For the text-containing cell, return its midpoint in (x, y) coordinate format. 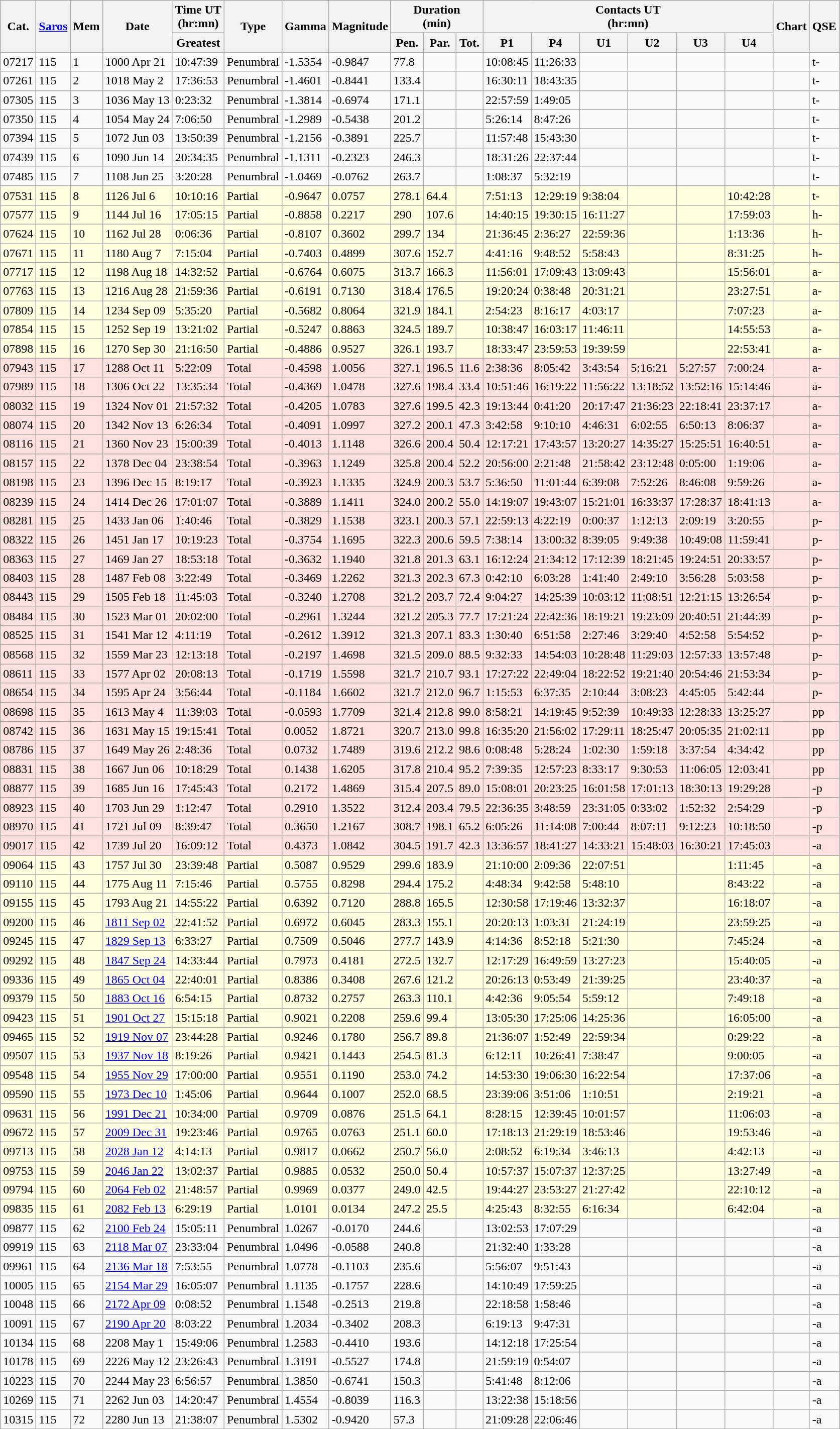
14:19:45 (555, 712)
10:26:41 (555, 1056)
21:32:40 (507, 1247)
4:34:42 (749, 750)
9 (86, 214)
0.1007 (359, 1094)
Magnitude (359, 26)
9:38:04 (604, 195)
13:27:49 (749, 1171)
1108 Jun 25 (138, 176)
3:22:49 (198, 578)
324.9 (407, 482)
17:12:39 (604, 559)
1577 Apr 02 (138, 674)
6:19:13 (507, 1324)
08157 (18, 463)
1126 Jul 6 (138, 195)
14:54:03 (555, 654)
278.1 (407, 195)
2009 Dec 31 (138, 1132)
13:50:39 (198, 138)
09631 (18, 1113)
17:18:13 (507, 1132)
2046 Jan 22 (138, 1171)
1613 May 4 (138, 712)
1:13:36 (749, 234)
1:58:46 (555, 1304)
19:23:46 (198, 1132)
15:40:05 (749, 960)
08742 (18, 731)
8:12:06 (555, 1381)
17:29:11 (604, 731)
201.2 (407, 119)
U4 (749, 43)
1505 Feb 18 (138, 597)
20:26:13 (507, 979)
6:51:58 (555, 635)
17:01:13 (652, 788)
13:02:37 (198, 1171)
23:59:53 (555, 349)
-1.2156 (306, 138)
6:56:57 (198, 1381)
2100 Feb 24 (138, 1228)
22:06:46 (555, 1419)
11:06:05 (700, 769)
30 (86, 616)
319.6 (407, 750)
15:48:03 (652, 845)
-0.3829 (306, 520)
7:06:50 (198, 119)
2:48:36 (198, 750)
0.8298 (359, 884)
1.5302 (306, 1419)
-0.4013 (306, 444)
1523 Mar 01 (138, 616)
-0.1757 (359, 1285)
-1.3814 (306, 100)
1216 Aug 28 (138, 291)
11:56:22 (604, 387)
23:53:27 (555, 1190)
1342 Nov 13 (138, 425)
0:29:22 (749, 1037)
8:05:42 (555, 368)
0.0732 (306, 750)
08403 (18, 578)
1.5598 (359, 674)
7:52:26 (652, 482)
5:21:30 (604, 941)
0.5087 (306, 864)
152.7 (440, 253)
1:08:37 (507, 176)
12:57:23 (555, 769)
17:45:03 (749, 845)
0.6392 (306, 903)
18:53:46 (604, 1132)
20:33:57 (749, 559)
17:28:37 (700, 501)
55.0 (469, 501)
-1.5354 (306, 62)
18:25:47 (652, 731)
57 (86, 1132)
Type (253, 26)
317.8 (407, 769)
55 (86, 1094)
08322 (18, 539)
0.5755 (306, 884)
21:44:39 (749, 616)
22:10:12 (749, 1190)
15:15:18 (198, 1018)
150.3 (407, 1381)
0.2217 (359, 214)
23:44:28 (198, 1037)
10:51:46 (507, 387)
23:40:37 (749, 979)
17:25:06 (555, 1018)
1036 May 13 (138, 100)
1.7709 (359, 712)
8:32:55 (555, 1209)
1.1940 (359, 559)
08239 (18, 501)
64.1 (440, 1113)
11:59:41 (749, 539)
07531 (18, 195)
3:46:13 (604, 1151)
16 (86, 349)
19:13:44 (507, 406)
11:26:33 (555, 62)
51 (86, 1018)
1.1538 (359, 520)
1270 Sep 30 (138, 349)
08831 (18, 769)
15:00:39 (198, 444)
16:30:21 (700, 845)
19:15:41 (198, 731)
14:55:53 (749, 329)
Gamma (306, 26)
3:20:28 (198, 176)
65.2 (469, 826)
-1.0469 (306, 176)
9:52:39 (604, 712)
1757 Jul 30 (138, 864)
1.0783 (359, 406)
321.8 (407, 559)
5:35:20 (198, 310)
07943 (18, 368)
52.2 (469, 463)
17:05:15 (198, 214)
89.0 (469, 788)
10178 (18, 1362)
08611 (18, 674)
247.2 (407, 1209)
-0.9647 (306, 195)
17:09:43 (555, 272)
212.2 (440, 750)
14 (86, 310)
33 (86, 674)
-0.1719 (306, 674)
-0.6741 (359, 1381)
23:27:51 (749, 291)
1847 Sep 24 (138, 960)
1:59:18 (652, 750)
09919 (18, 1247)
12:30:58 (507, 903)
0.2910 (306, 807)
246.3 (407, 157)
1 (86, 62)
228.6 (407, 1285)
6:37:35 (555, 693)
22:59:36 (604, 234)
5:28:24 (555, 750)
254.5 (407, 1056)
213.0 (440, 731)
09292 (18, 960)
10:42:28 (749, 195)
10:08:45 (507, 62)
9:04:27 (507, 597)
8:43:22 (749, 884)
1.0056 (359, 368)
1973 Dec 10 (138, 1094)
6:02:55 (652, 425)
-0.8858 (306, 214)
8:52:18 (555, 941)
-0.4205 (306, 406)
198.1 (440, 826)
209.0 (440, 654)
8:31:25 (749, 253)
16:09:12 (198, 845)
13:52:16 (700, 387)
20 (86, 425)
1991 Dec 21 (138, 1113)
0:08:52 (198, 1304)
63.1 (469, 559)
318.4 (407, 291)
11:57:48 (507, 138)
52 (86, 1037)
6:19:34 (555, 1151)
251.1 (407, 1132)
47.3 (469, 425)
09110 (18, 884)
-0.2513 (359, 1304)
9:51:43 (555, 1266)
21:16:50 (198, 349)
10:49:08 (700, 539)
3:43:54 (604, 368)
16:01:58 (604, 788)
7:38:14 (507, 539)
1:45:06 (198, 1094)
4 (86, 119)
-1.2989 (306, 119)
9:10:10 (555, 425)
-0.3923 (306, 482)
6:03:28 (555, 578)
7 (86, 176)
17:27:22 (507, 674)
1.2034 (306, 1324)
07671 (18, 253)
08074 (18, 425)
0.3650 (306, 826)
10:19:23 (198, 539)
46 (86, 922)
19:53:46 (749, 1132)
1.1548 (306, 1304)
14:19:07 (507, 501)
5:27:57 (700, 368)
11:06:03 (749, 1113)
250.7 (407, 1151)
64.4 (440, 195)
64 (86, 1266)
1.1148 (359, 444)
14:53:30 (507, 1075)
10048 (18, 1304)
322.3 (407, 539)
15 (86, 329)
9:42:58 (555, 884)
1306 Oct 22 (138, 387)
-0.0762 (359, 176)
P4 (555, 43)
202.3 (440, 578)
14:33:21 (604, 845)
0:41:20 (555, 406)
19:23:09 (652, 616)
0.9885 (306, 1171)
13:25:27 (749, 712)
1:12:47 (198, 807)
10:10:16 (198, 195)
1.3244 (359, 616)
23 (86, 482)
6:05:26 (507, 826)
0.9817 (306, 1151)
15:43:30 (555, 138)
14:25:36 (604, 1018)
-0.5247 (306, 329)
8:58:21 (507, 712)
22:18:58 (507, 1304)
10091 (18, 1324)
0.8732 (306, 999)
4:03:17 (604, 310)
89.8 (440, 1037)
-0.3632 (306, 559)
2262 Jun 03 (138, 1400)
-0.3963 (306, 463)
0.0757 (359, 195)
11:46:11 (604, 329)
68.5 (440, 1094)
17:36:53 (198, 81)
77.8 (407, 62)
8:46:08 (700, 482)
1414 Dec 26 (138, 501)
14:33:44 (198, 960)
252.0 (407, 1094)
-0.4091 (306, 425)
09155 (18, 903)
283.3 (407, 922)
Mem (86, 26)
0.9021 (306, 1018)
17:37:06 (749, 1075)
21:53:34 (749, 674)
11:29:03 (652, 654)
1.2583 (306, 1343)
143.9 (440, 941)
-0.5527 (359, 1362)
1:02:30 (604, 750)
315.4 (407, 788)
210.4 (440, 769)
U1 (604, 43)
Contacts UT(hr:mn) (628, 17)
07898 (18, 349)
17:59:25 (555, 1285)
5:26:14 (507, 119)
9:30:53 (652, 769)
14:12:18 (507, 1343)
18:43:35 (555, 81)
07439 (18, 157)
12:17:29 (507, 960)
68 (86, 1343)
1919 Nov 07 (138, 1037)
9:00:05 (749, 1056)
1.1411 (359, 501)
09379 (18, 999)
19:29:28 (749, 788)
8:47:26 (555, 119)
22 (86, 463)
08198 (18, 482)
212.8 (440, 712)
6:12:11 (507, 1056)
12:13:18 (198, 654)
299.7 (407, 234)
11:56:01 (507, 272)
4:42:36 (507, 999)
10:03:12 (604, 597)
45 (86, 903)
196.5 (440, 368)
8:19:17 (198, 482)
59 (86, 1171)
9:12:23 (700, 826)
1.0842 (359, 845)
121.2 (440, 979)
1:15:53 (507, 693)
0.7973 (306, 960)
99.4 (440, 1018)
9:32:33 (507, 654)
3:42:58 (507, 425)
16:05:00 (749, 1018)
0.8863 (359, 329)
53.7 (469, 482)
0.1190 (359, 1075)
0.9529 (359, 864)
313.7 (407, 272)
1.8721 (359, 731)
1703 Jun 29 (138, 807)
07809 (18, 310)
0.9421 (306, 1056)
17 (86, 368)
263.3 (407, 999)
0.5046 (359, 941)
98.6 (469, 750)
107.6 (440, 214)
-0.3402 (359, 1324)
65 (86, 1285)
2244 May 23 (138, 1381)
-0.6764 (306, 272)
5:36:50 (507, 482)
1:40:46 (198, 520)
41 (86, 826)
95.2 (469, 769)
61 (86, 1209)
70 (86, 1381)
320.7 (407, 731)
1:41:40 (604, 578)
18:30:13 (700, 788)
20:20:13 (507, 922)
60 (86, 1190)
09590 (18, 1094)
9:05:54 (555, 999)
25 (86, 520)
2028 Jan 12 (138, 1151)
07854 (18, 329)
4:52:58 (700, 635)
18:22:52 (604, 674)
-0.5438 (359, 119)
60.0 (440, 1132)
7:38:47 (604, 1056)
22:42:36 (555, 616)
17:19:46 (555, 903)
21:57:32 (198, 406)
6:42:04 (749, 1209)
-1.4601 (306, 81)
58 (86, 1151)
0.9527 (359, 349)
1.0778 (306, 1266)
1685 Jun 16 (138, 788)
15:07:37 (555, 1171)
1721 Jul 09 (138, 826)
08568 (18, 654)
2154 Mar 29 (138, 1285)
08484 (18, 616)
09200 (18, 922)
327.2 (407, 425)
Chart (791, 26)
2226 May 12 (138, 1362)
18:41:13 (749, 501)
21:29:19 (555, 1132)
1667 Jun 06 (138, 769)
7:15:04 (198, 253)
72 (86, 1419)
15:25:51 (700, 444)
07577 (18, 214)
12:03:41 (749, 769)
7:15:46 (198, 884)
0.1438 (306, 769)
09245 (18, 941)
0:54:07 (555, 1362)
290 (407, 214)
9:47:31 (555, 1324)
0:05:00 (700, 463)
08443 (18, 597)
1:19:06 (749, 463)
22:57:59 (507, 100)
5:56:07 (507, 1266)
1234 Sep 09 (138, 310)
1433 Jan 06 (138, 520)
13:05:30 (507, 1018)
0.7130 (359, 291)
0.1780 (359, 1037)
16:30:11 (507, 81)
4:11:19 (198, 635)
8:16:17 (555, 310)
1.0101 (306, 1209)
327.1 (407, 368)
1:11:45 (749, 864)
201.3 (440, 559)
19:06:30 (555, 1075)
62 (86, 1228)
203.7 (440, 597)
0.9246 (306, 1037)
07989 (18, 387)
0.4181 (359, 960)
09423 (18, 1018)
5:42:44 (749, 693)
8:07:11 (652, 826)
183.9 (440, 864)
9:49:38 (652, 539)
21:36:23 (652, 406)
11:45:03 (198, 597)
249.0 (407, 1190)
0:00:37 (604, 520)
11:14:08 (555, 826)
16:49:59 (555, 960)
8:06:37 (749, 425)
-0.3889 (306, 501)
6:39:08 (604, 482)
175.2 (440, 884)
8:03:22 (198, 1324)
10:38:47 (507, 329)
16:03:17 (555, 329)
1793 Aug 21 (138, 903)
7:49:18 (749, 999)
23:12:48 (652, 463)
4:41:16 (507, 253)
09961 (18, 1266)
10:47:39 (198, 62)
23:39:48 (198, 864)
8:39:05 (604, 539)
200.1 (440, 425)
4:46:31 (604, 425)
133.4 (407, 81)
2:19:21 (749, 1094)
49 (86, 979)
0.2208 (359, 1018)
7:53:55 (198, 1266)
208.3 (407, 1324)
1.2708 (359, 597)
67.3 (469, 578)
1.0997 (359, 425)
1487 Feb 08 (138, 578)
3:20:55 (749, 520)
5:16:21 (652, 368)
2:36:27 (555, 234)
71 (86, 1400)
14:10:49 (507, 1285)
13:00:32 (555, 539)
0.7120 (359, 903)
207.5 (440, 788)
08116 (18, 444)
200.2 (440, 501)
0.0052 (306, 731)
1541 Mar 12 (138, 635)
-0.1103 (359, 1266)
50 (86, 999)
15:18:56 (555, 1400)
1631 May 15 (138, 731)
20:17:47 (604, 406)
09064 (18, 864)
2:08:52 (507, 1151)
1000 Apr 21 (138, 62)
18:53:18 (198, 559)
-0.0170 (359, 1228)
31 (86, 635)
203.4 (440, 807)
23:31:05 (604, 807)
10:34:00 (198, 1113)
9:59:26 (749, 482)
321.5 (407, 654)
326.6 (407, 444)
1.0496 (306, 1247)
11 (86, 253)
2:21:48 (555, 463)
08281 (18, 520)
99.8 (469, 731)
23:59:25 (749, 922)
0.3408 (359, 979)
21:10:00 (507, 864)
10 (86, 234)
18:19:21 (604, 616)
11:01:44 (555, 482)
-0.1184 (306, 693)
5:41:48 (507, 1381)
15:14:46 (749, 387)
7:00:44 (604, 826)
-0.0593 (306, 712)
5:54:52 (749, 635)
12:37:25 (604, 1171)
17:25:54 (555, 1343)
5 (86, 138)
3:37:54 (700, 750)
212.0 (440, 693)
08786 (18, 750)
-0.0588 (359, 1247)
Saros (53, 26)
1649 May 26 (138, 750)
88.5 (469, 654)
-0.3240 (306, 597)
-0.4410 (359, 1343)
0.9969 (306, 1190)
U2 (652, 43)
2:27:46 (604, 635)
13:02:53 (507, 1228)
21:38:07 (198, 1419)
14:55:22 (198, 903)
7:45:24 (749, 941)
19:20:24 (507, 291)
3:56:28 (700, 578)
0.7509 (306, 941)
24 (86, 501)
1.0267 (306, 1228)
155.1 (440, 922)
288.8 (407, 903)
13:18:52 (652, 387)
08363 (18, 559)
259.6 (407, 1018)
96.7 (469, 693)
4:25:43 (507, 1209)
267.6 (407, 979)
16:18:07 (749, 903)
14:35:27 (652, 444)
QSE (824, 26)
10134 (18, 1343)
1.6602 (359, 693)
22:07:51 (604, 864)
-0.2961 (306, 616)
16:05:07 (198, 1285)
10:01:57 (604, 1113)
10005 (18, 1285)
4:14:13 (198, 1151)
0:38:48 (555, 291)
U3 (700, 43)
07305 (18, 100)
11:39:03 (198, 712)
2:54:23 (507, 310)
20:40:51 (700, 616)
9:48:52 (555, 253)
20:05:35 (700, 731)
1324 Nov 01 (138, 406)
40 (86, 807)
27 (86, 559)
12 (86, 272)
15:56:01 (749, 272)
13:20:27 (604, 444)
07394 (18, 138)
38 (86, 769)
1.6205 (359, 769)
83.3 (469, 635)
200.6 (440, 539)
Tot. (469, 43)
14:32:52 (198, 272)
13 (86, 291)
47 (86, 941)
244.6 (407, 1228)
6:33:27 (198, 941)
0.0134 (359, 1209)
-0.4886 (306, 349)
1.4698 (359, 654)
56 (86, 1113)
4:14:36 (507, 941)
07763 (18, 291)
10315 (18, 1419)
Date (138, 26)
77.7 (469, 616)
1883 Oct 16 (138, 999)
09507 (18, 1056)
0.8386 (306, 979)
10269 (18, 1400)
4:42:13 (749, 1151)
32 (86, 654)
2136 Mar 18 (138, 1266)
21:24:19 (604, 922)
08654 (18, 693)
1:10:51 (604, 1094)
18:33:47 (507, 349)
22:18:41 (700, 406)
2:09:19 (700, 520)
1.4554 (306, 1400)
308.7 (407, 826)
09713 (18, 1151)
-0.2323 (359, 157)
199.5 (440, 406)
35 (86, 712)
6:16:34 (604, 1209)
13:22:38 (507, 1400)
79.5 (469, 807)
1162 Jul 28 (138, 234)
193.7 (440, 349)
P1 (507, 43)
210.7 (440, 674)
08877 (18, 788)
19 (86, 406)
66 (86, 1304)
42 (86, 845)
6:50:13 (700, 425)
39 (86, 788)
2:49:10 (652, 578)
0:08:48 (507, 750)
1288 Oct 11 (138, 368)
2082 Feb 13 (138, 1209)
171.1 (407, 100)
22:49:04 (555, 674)
0.0876 (359, 1113)
0.9551 (306, 1075)
1865 Oct 04 (138, 979)
0.2172 (306, 788)
307.6 (407, 253)
13:21:02 (198, 329)
1:52:32 (700, 807)
15:08:01 (507, 788)
07217 (18, 62)
22:37:44 (555, 157)
19:30:15 (555, 214)
5:32:19 (555, 176)
17:59:03 (749, 214)
14:20:47 (198, 1400)
Duration(min) (437, 17)
225.7 (407, 138)
36 (86, 731)
07717 (18, 272)
22:59:13 (507, 520)
1.1695 (359, 539)
0.6045 (359, 922)
0.0662 (359, 1151)
1937 Nov 18 (138, 1056)
1:33:28 (555, 1247)
59.5 (469, 539)
21:56:02 (555, 731)
7:07:23 (749, 310)
1.1135 (306, 1285)
4:48:34 (507, 884)
20:54:46 (700, 674)
1.3912 (359, 635)
10:18:50 (749, 826)
198.4 (440, 387)
17:07:29 (555, 1228)
132.7 (440, 960)
3:56:44 (198, 693)
21:59:36 (198, 291)
4:22:19 (555, 520)
-0.6974 (359, 100)
23:26:43 (198, 1362)
207.1 (440, 635)
2:54:29 (749, 807)
1.1335 (359, 482)
09336 (18, 979)
13:26:54 (749, 597)
-1.1311 (306, 157)
8:39:47 (198, 826)
20:56:00 (507, 463)
13:09:43 (604, 272)
304.5 (407, 845)
2064 Feb 02 (138, 1190)
14:25:39 (555, 597)
54 (86, 1075)
0:42:10 (507, 578)
12:21:15 (700, 597)
1.0478 (359, 387)
-0.8039 (359, 1400)
256.7 (407, 1037)
09753 (18, 1171)
1090 Jun 14 (138, 157)
7:00:24 (749, 368)
08032 (18, 406)
48 (86, 960)
294.4 (407, 884)
1072 Jun 03 (138, 138)
184.1 (440, 310)
22:59:34 (604, 1037)
0.9644 (306, 1094)
93.1 (469, 674)
Greatest (198, 43)
5:03:58 (749, 578)
17:21:24 (507, 616)
8:33:17 (604, 769)
240.8 (407, 1247)
16:19:22 (555, 387)
205.3 (440, 616)
09017 (18, 845)
2118 Mar 07 (138, 1247)
1955 Nov 29 (138, 1075)
23:38:54 (198, 463)
6:54:15 (198, 999)
29 (86, 597)
99.0 (469, 712)
174.8 (407, 1362)
21:36:45 (507, 234)
-0.3469 (306, 578)
08970 (18, 826)
-0.4369 (306, 387)
10:18:29 (198, 769)
1775 Aug 11 (138, 884)
Time UT(hr:mn) (198, 17)
4:45:05 (700, 693)
09548 (18, 1075)
23:37:17 (749, 406)
5:48:10 (604, 884)
321.4 (407, 712)
-0.5682 (306, 310)
1.1249 (359, 463)
219.8 (407, 1304)
13:27:23 (604, 960)
53 (86, 1056)
Cat. (18, 26)
09672 (18, 1132)
18 (86, 387)
21:59:19 (507, 1362)
176.5 (440, 291)
2:09:36 (555, 864)
0.0763 (359, 1132)
Par. (440, 43)
1054 May 24 (138, 119)
0:53:49 (555, 979)
8 (86, 195)
-0.3754 (306, 539)
12:28:33 (700, 712)
07624 (18, 234)
1.7489 (359, 750)
235.6 (407, 1266)
23:39:06 (507, 1094)
2190 Apr 20 (138, 1324)
16:35:20 (507, 731)
2 (86, 81)
2:38:36 (507, 368)
0.0532 (359, 1171)
13:35:34 (198, 387)
19:39:59 (604, 349)
21:39:25 (604, 979)
13:57:48 (749, 654)
22:53:41 (749, 349)
21 (86, 444)
5:22:09 (198, 368)
26 (86, 539)
14:40:15 (507, 214)
0:06:36 (198, 234)
-0.3891 (359, 138)
116.3 (407, 1400)
11:08:51 (652, 597)
18:21:45 (652, 559)
1.3522 (359, 807)
0.0377 (359, 1190)
1595 Apr 24 (138, 693)
17:00:00 (198, 1075)
1.2262 (359, 578)
0.8064 (359, 310)
12:17:21 (507, 444)
1739 Jul 20 (138, 845)
20:02:00 (198, 616)
312.4 (407, 807)
12:39:45 (555, 1113)
19:21:40 (652, 674)
5:59:12 (604, 999)
10:49:33 (652, 712)
3:08:23 (652, 693)
28 (86, 578)
16:12:24 (507, 559)
189.7 (440, 329)
1469 Jan 27 (138, 559)
43 (86, 864)
19:43:07 (555, 501)
20:23:25 (555, 788)
25.5 (440, 1209)
13:32:37 (604, 903)
1018 May 2 (138, 81)
1144 Jul 16 (138, 214)
07485 (18, 176)
20:31:21 (604, 291)
81.3 (440, 1056)
16:11:27 (604, 214)
17:01:07 (198, 501)
20:08:13 (198, 674)
1559 Mar 23 (138, 654)
1378 Dec 04 (138, 463)
44 (86, 884)
1198 Aug 18 (138, 272)
1252 Sep 19 (138, 329)
6 (86, 157)
0.1443 (359, 1056)
2280 Jun 13 (138, 1419)
10:28:48 (604, 654)
2:10:44 (604, 693)
3 (86, 100)
1451 Jan 17 (138, 539)
12:57:33 (700, 654)
16:33:37 (652, 501)
63 (86, 1247)
0.6075 (359, 272)
0.6972 (306, 922)
-0.6191 (306, 291)
326.1 (407, 349)
17:43:57 (555, 444)
1.3850 (306, 1381)
324.5 (407, 329)
22:40:01 (198, 979)
07350 (18, 119)
11.6 (469, 368)
23:33:04 (198, 1247)
0.4373 (306, 845)
69 (86, 1362)
3:51:06 (555, 1094)
2172 Apr 09 (138, 1304)
2208 May 1 (138, 1343)
19:24:51 (700, 559)
110.1 (440, 999)
15:49:06 (198, 1343)
-0.2612 (306, 635)
1180 Aug 7 (138, 253)
7:51:13 (507, 195)
22:36:35 (507, 807)
8:19:26 (198, 1056)
0.4899 (359, 253)
193.6 (407, 1343)
08923 (18, 807)
5:58:43 (604, 253)
6:26:34 (198, 425)
07261 (18, 81)
21:34:12 (555, 559)
21:02:11 (749, 731)
21:36:07 (507, 1037)
57.1 (469, 520)
09877 (18, 1228)
67 (86, 1324)
1.3191 (306, 1362)
3:48:59 (555, 807)
Pen. (407, 43)
1396 Dec 15 (138, 482)
272.5 (407, 960)
15:05:11 (198, 1228)
17:45:43 (198, 788)
0.3602 (359, 234)
299.6 (407, 864)
3:29:40 (652, 635)
8:28:15 (507, 1113)
09794 (18, 1190)
09835 (18, 1209)
1:52:49 (555, 1037)
1901 Oct 27 (138, 1018)
09465 (18, 1037)
277.7 (407, 941)
10:57:37 (507, 1171)
56.0 (440, 1151)
08525 (18, 635)
18:41:27 (555, 845)
1:49:05 (555, 100)
20:34:35 (198, 157)
6:29:19 (198, 1209)
7:39:35 (507, 769)
57.3 (407, 1419)
250.0 (407, 1171)
0.2757 (359, 999)
-0.9420 (359, 1419)
0:23:32 (198, 100)
1:03:31 (555, 922)
18:31:26 (507, 157)
1:12:13 (652, 520)
34 (86, 693)
1360 Nov 23 (138, 444)
19:44:27 (507, 1190)
74.2 (440, 1075)
-0.9847 (359, 62)
1811 Sep 02 (138, 922)
16:22:54 (604, 1075)
12:29:19 (555, 195)
166.3 (440, 272)
22:41:52 (198, 922)
13:36:57 (507, 845)
42.5 (440, 1190)
253.0 (407, 1075)
21:58:42 (604, 463)
0.9765 (306, 1132)
191.7 (440, 845)
-0.8441 (359, 81)
33.4 (469, 387)
321.9 (407, 310)
1.4869 (359, 788)
0.9709 (306, 1113)
-0.4598 (306, 368)
16:40:51 (749, 444)
10223 (18, 1381)
-0.2197 (306, 654)
21:09:28 (507, 1419)
1:30:40 (507, 635)
251.5 (407, 1113)
-0.8107 (306, 234)
324.0 (407, 501)
21:27:42 (604, 1190)
72.4 (469, 597)
1829 Sep 13 (138, 941)
-0.7403 (306, 253)
134 (440, 234)
325.8 (407, 463)
21:48:57 (198, 1190)
165.5 (440, 903)
263.7 (407, 176)
08698 (18, 712)
1.2167 (359, 826)
323.1 (407, 520)
0:33:02 (652, 807)
15:21:01 (604, 501)
37 (86, 750)
